Scan for the cell matching the given text and deliver its [x, y] coordinate at center. 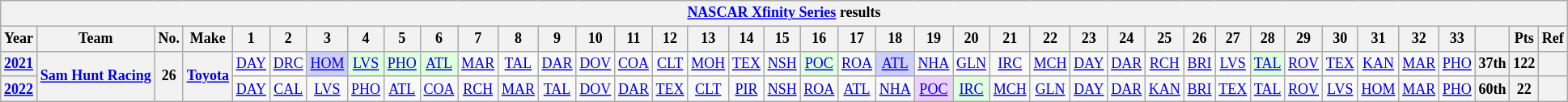
10 [595, 39]
29 [1304, 39]
MOH [709, 63]
CAL [288, 89]
25 [1164, 39]
Pts [1524, 39]
9 [557, 39]
12 [670, 39]
19 [934, 39]
Ref [1553, 39]
122 [1524, 63]
32 [1419, 39]
7 [478, 39]
21 [1010, 39]
5 [401, 39]
Sam Hunt Racing [95, 76]
Team [95, 39]
31 [1379, 39]
6 [439, 39]
14 [747, 39]
Year [19, 39]
37th [1492, 63]
13 [709, 39]
15 [782, 39]
PIR [747, 89]
17 [858, 39]
2021 [19, 63]
16 [819, 39]
No. [168, 39]
8 [519, 39]
30 [1340, 39]
24 [1126, 39]
23 [1089, 39]
1 [251, 39]
2 [288, 39]
20 [972, 39]
Make [207, 39]
3 [327, 39]
Toyota [207, 76]
60th [1492, 89]
4 [366, 39]
33 [1456, 39]
NASCAR Xfinity Series results [784, 13]
27 [1233, 39]
DRC [288, 63]
11 [634, 39]
28 [1268, 39]
2022 [19, 89]
18 [895, 39]
